Find where the given text appears and provide that cell's center as (X, Y) coordinate. 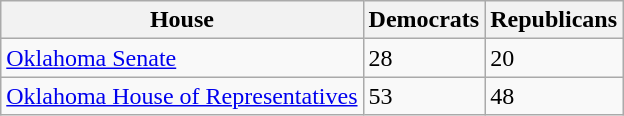
28 (424, 58)
53 (424, 96)
Oklahoma House of Representatives (182, 96)
House (182, 20)
48 (554, 96)
Democrats (424, 20)
Oklahoma Senate (182, 58)
Republicans (554, 20)
20 (554, 58)
